Capture the cell that displays the provided text and extract its [X, Y] central coordinate. 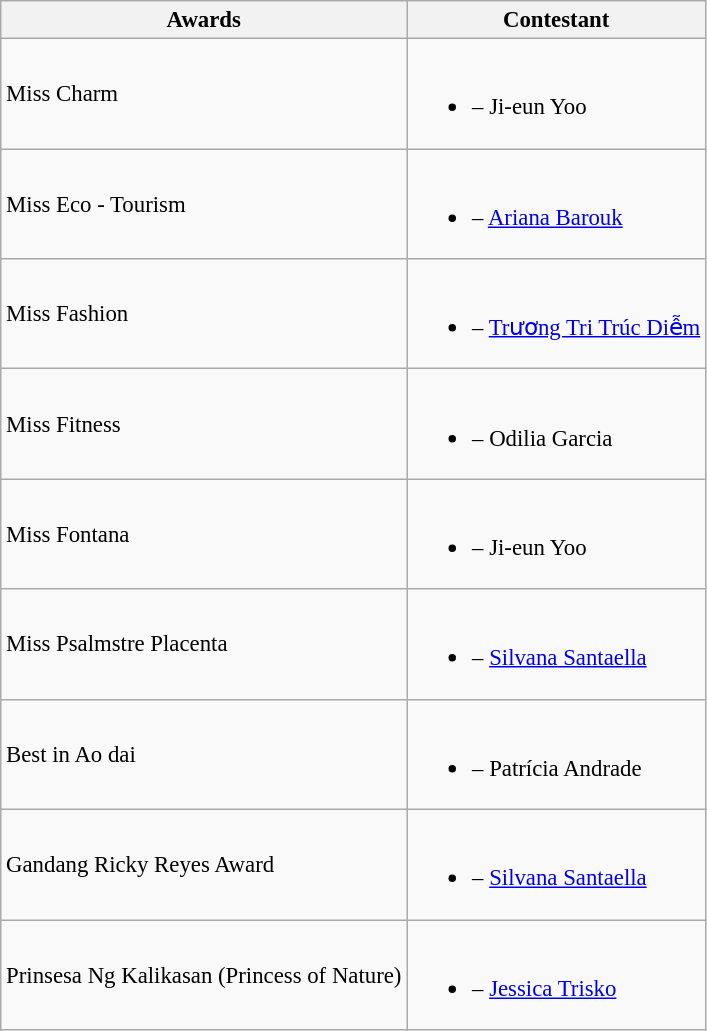
Contestant [556, 20]
Gandang Ricky Reyes Award [204, 865]
Prinsesa Ng Kalikasan (Princess of Nature) [204, 975]
Miss Charm [204, 94]
Miss Fitness [204, 424]
– Jessica Trisko [556, 975]
Miss Psalmstre Placenta [204, 644]
Best in Ao dai [204, 754]
– Odilia Garcia [556, 424]
Miss Fashion [204, 314]
Miss Fontana [204, 534]
– Trương Tri Trúc Diễm [556, 314]
– Patrícia Andrade [556, 754]
Awards [204, 20]
– Ariana Barouk [556, 204]
Miss Eco - Tourism [204, 204]
